Return the (X, Y) coordinate for the center point of the cell that contains the specified text.  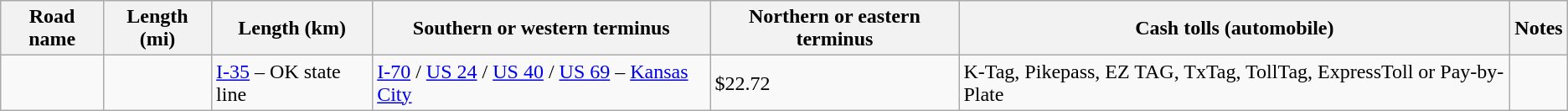
$22.72 (834, 82)
I-35 – OK state line (292, 82)
Cash tolls (automobile) (1235, 29)
K-Tag, Pikepass, EZ TAG, TxTag, TollTag, ExpressToll or Pay-by-Plate (1235, 82)
Road name (52, 29)
Notes (1539, 29)
I-70 / US 24 / US 40 / US 69 – Kansas City (541, 82)
Southern or western terminus (541, 29)
Northern or eastern terminus (834, 29)
Length (mi) (157, 29)
Length (km) (292, 29)
